Identify which cell holds the provided text, then report its (x, y) central coordinate. 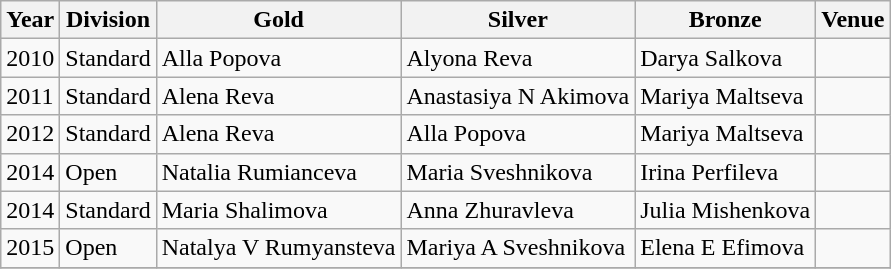
2015 (30, 248)
Venue (853, 20)
Natalia Rumianceva (278, 172)
Irina Perfileva (726, 172)
2012 (30, 134)
Julia Mishenkova (726, 210)
Bronze (726, 20)
Natalya V Rumyansteva (278, 248)
Maria Sveshnikova (518, 172)
Anastasiya N Akimova (518, 96)
Year (30, 20)
2011 (30, 96)
Silver (518, 20)
2010 (30, 58)
Alyona Reva (518, 58)
Maria Shalimova (278, 210)
Anna Zhuravleva (518, 210)
Darya Salkova (726, 58)
Division (108, 20)
Gold (278, 20)
Elena E Efimova (726, 248)
Mariya A Sveshnikova (518, 248)
